Output the (x, y) coordinate of the center of the cell containing the given text.  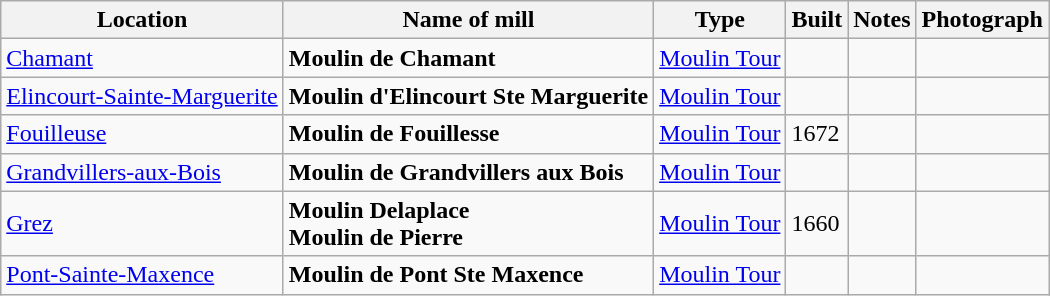
Name of mill (468, 20)
Elincourt-Sainte-Marguerite (142, 96)
Pont-Sainte-Maxence (142, 275)
Built (817, 20)
Moulin d'Elincourt Ste Marguerite (468, 96)
1672 (817, 134)
Location (142, 20)
Grandvillers-aux-Bois (142, 172)
Moulin DelaplaceMoulin de Pierre (468, 224)
1660 (817, 224)
Notes (882, 20)
Grez (142, 224)
Moulin de Grandvillers aux Bois (468, 172)
Photograph (982, 20)
Moulin de Chamant (468, 58)
Moulin de Pont Ste Maxence (468, 275)
Type (720, 20)
Fouilleuse (142, 134)
Moulin de Fouillesse (468, 134)
Chamant (142, 58)
